Return the (x, y) coordinate for the center point of the cell that contains the specified text.  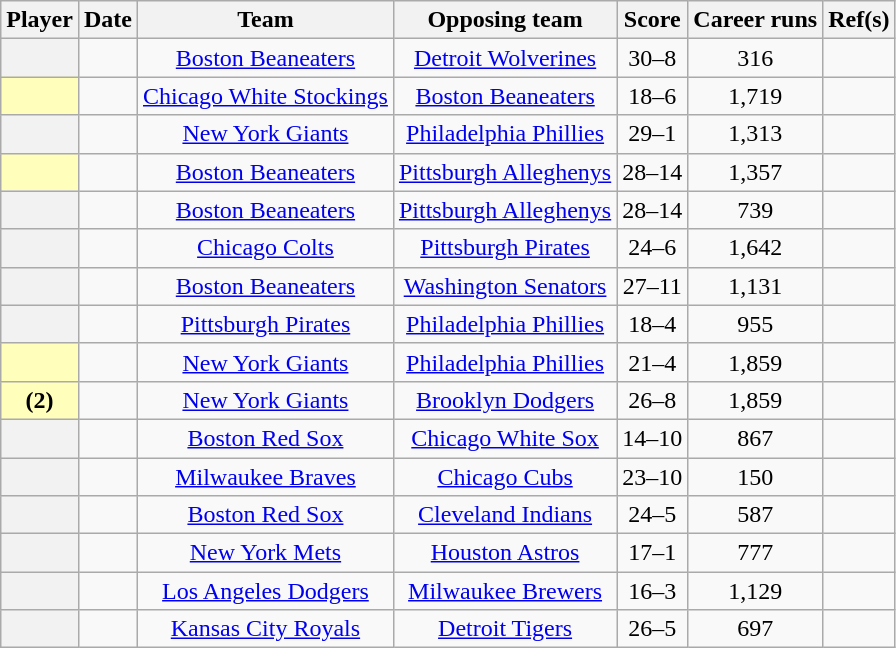
1,129 (756, 591)
867 (756, 438)
21–4 (652, 362)
Date (108, 20)
18–4 (652, 324)
24–5 (652, 515)
Opposing team (504, 20)
Houston Astros (504, 553)
697 (756, 629)
Career runs (756, 20)
Milwaukee Brewers (504, 591)
Chicago White Stockings (265, 96)
Brooklyn Dodgers (504, 400)
Player (40, 20)
29–1 (652, 134)
Ref(s) (859, 20)
Chicago Cubs (504, 477)
Chicago White Sox (504, 438)
Washington Senators (504, 286)
26–5 (652, 629)
27–11 (652, 286)
24–6 (652, 248)
739 (756, 210)
18–6 (652, 96)
Milwaukee Braves (265, 477)
587 (756, 515)
1,313 (756, 134)
150 (756, 477)
777 (756, 553)
New York Mets (265, 553)
23–10 (652, 477)
16–3 (652, 591)
1,719 (756, 96)
Detroit Wolverines (504, 58)
30–8 (652, 58)
1,357 (756, 172)
26–8 (652, 400)
Score (652, 20)
Los Angeles Dodgers (265, 591)
1,131 (756, 286)
955 (756, 324)
Team (265, 20)
Chicago Colts (265, 248)
Kansas City Royals (265, 629)
Cleveland Indians (504, 515)
316 (756, 58)
1,642 (756, 248)
14–10 (652, 438)
(2) (40, 400)
17–1 (652, 553)
Detroit Tigers (504, 629)
